Extract the (x, y) coordinate from the center of the cell holding the provided text.  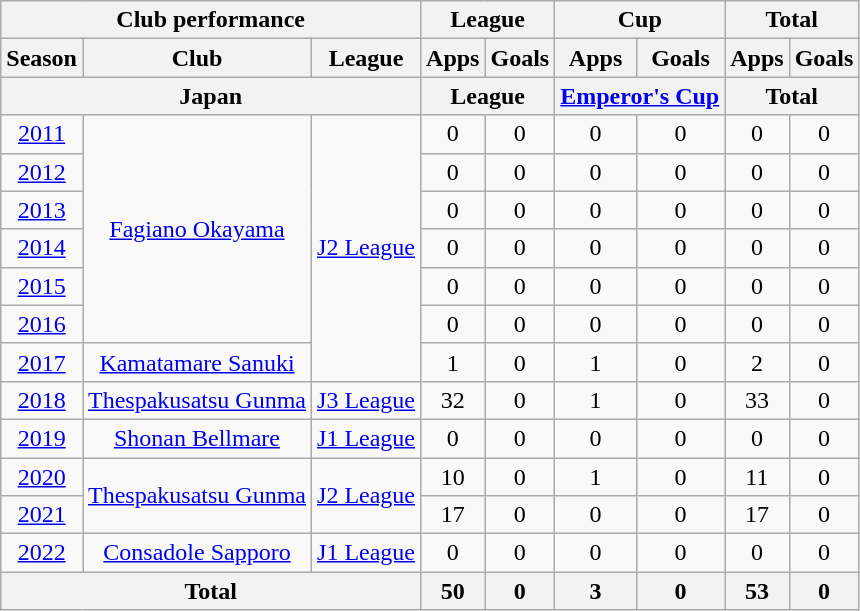
2017 (42, 362)
2019 (42, 438)
Season (42, 58)
Consadole Sapporo (196, 553)
Club (196, 58)
Cup (640, 20)
33 (757, 400)
Japan (211, 96)
Shonan Bellmare (196, 438)
J3 League (366, 400)
2020 (42, 477)
10 (453, 477)
50 (453, 591)
3 (596, 591)
2014 (42, 248)
2018 (42, 400)
2 (757, 362)
2022 (42, 553)
32 (453, 400)
2013 (42, 210)
11 (757, 477)
2011 (42, 134)
Kamatamare Sanuki (196, 362)
Emperor's Cup (640, 96)
2016 (42, 324)
53 (757, 591)
2015 (42, 286)
2012 (42, 172)
Fagiano Okayama (196, 229)
2021 (42, 515)
Club performance (211, 20)
